Find where the given text appears and provide that cell's center as [X, Y] coordinate. 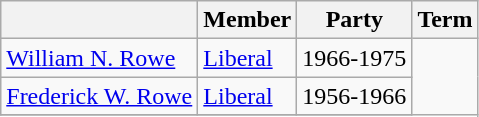
Member [248, 20]
Frederick W. Rowe [100, 96]
Term [445, 20]
Party [354, 20]
1966-1975 [354, 58]
William N. Rowe [100, 58]
1956-1966 [354, 96]
